Scan for the cell matching the given text and deliver its [X, Y] coordinate at center. 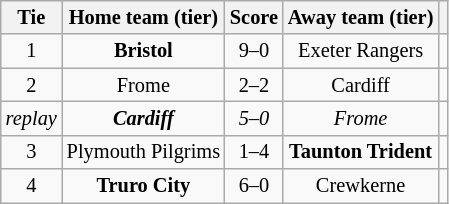
1–4 [254, 152]
Crewkerne [360, 186]
Taunton Trident [360, 152]
2 [32, 85]
Home team (tier) [144, 17]
Bristol [144, 51]
Plymouth Pilgrims [144, 152]
5–0 [254, 118]
replay [32, 118]
4 [32, 186]
1 [32, 51]
Truro City [144, 186]
Score [254, 17]
6–0 [254, 186]
2–2 [254, 85]
9–0 [254, 51]
Away team (tier) [360, 17]
Exeter Rangers [360, 51]
3 [32, 152]
Tie [32, 17]
